Identify which cell holds the provided text, then report its [x, y] central coordinate. 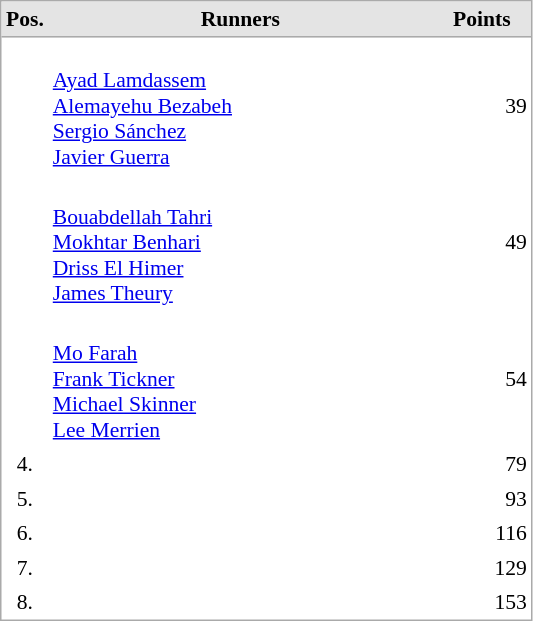
39 [482, 106]
5. [26, 499]
6. [26, 533]
49 [482, 242]
Bouabdellah Tahri Mokhtar Benhari Driss El Himer James Theury [240, 242]
Ayad Lamdassem Alemayehu Bezabeh Sergio Sánchez Javier Guerra [240, 106]
54 [482, 378]
79 [482, 464]
7. [26, 567]
Pos. [26, 20]
116 [482, 533]
Points [482, 20]
93 [482, 499]
8. [26, 602]
4. [26, 464]
153 [482, 602]
Mo Farah Frank Tickner Michael Skinner Lee Merrien [240, 378]
129 [482, 567]
Runners [240, 20]
